Pinpoint the cell where the given text exists, returning its (X, Y) midpoint coordinate. 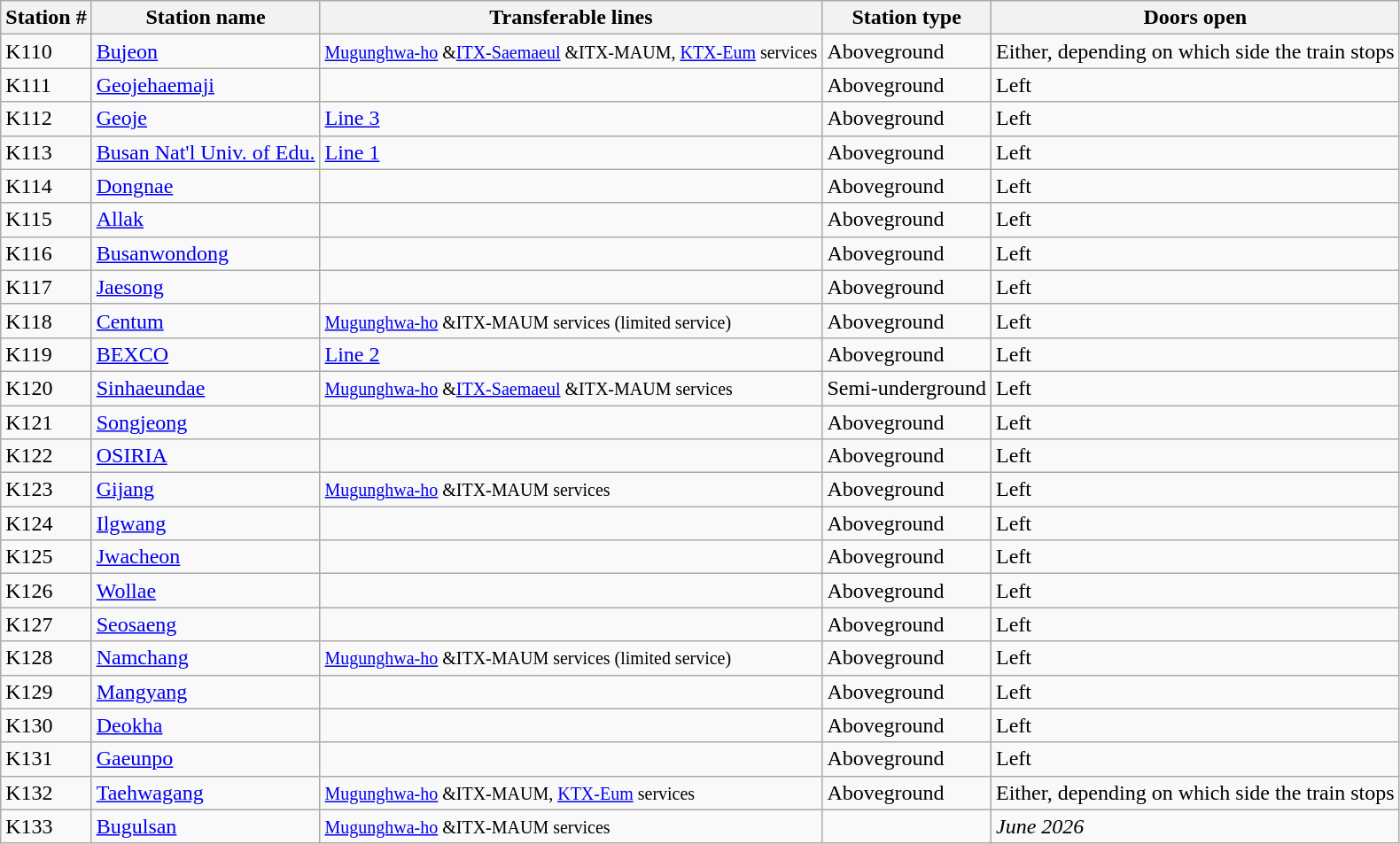
K119 (46, 354)
Station # (46, 18)
Geojehaemaji (206, 85)
Busan Nat'l Univ. of Edu. (206, 152)
Line 2 (571, 354)
K129 (46, 692)
K111 (46, 85)
K113 (46, 152)
K116 (46, 253)
K117 (46, 287)
Station type (907, 18)
Wollae (206, 591)
Dongnae (206, 186)
Songjeong (206, 422)
BEXCO (206, 354)
Sinhaeundae (206, 388)
K121 (46, 422)
Jwacheon (206, 557)
K110 (46, 51)
Namchang (206, 658)
K126 (46, 591)
K112 (46, 119)
K133 (46, 826)
Mangyang (206, 692)
K114 (46, 186)
Bujeon (206, 51)
K122 (46, 456)
Line 1 (571, 152)
Centum (206, 321)
Allak (206, 220)
K123 (46, 490)
K127 (46, 624)
K115 (46, 220)
Semi-underground (907, 388)
Gaeunpo (206, 759)
Transferable lines (571, 18)
Seosaeng (206, 624)
Line 3 (571, 119)
K118 (46, 321)
Bugulsan (206, 826)
K132 (46, 793)
Doors open (1194, 18)
OSIRIA (206, 456)
K131 (46, 759)
K120 (46, 388)
Jaesong (206, 287)
K125 (46, 557)
K130 (46, 725)
Geoje (206, 119)
Ilgwang (206, 523)
Gijang (206, 490)
June 2026 (1194, 826)
Mugunghwa-ho &ITX-Saemaeul &ITX-MAUM services (571, 388)
K124 (46, 523)
Mugunghwa-ho &ITX-Saemaeul &ITX-MAUM, KTX-Eum services (571, 51)
Mugunghwa-ho &ITX-MAUM, KTX-Eum services (571, 793)
Taehwagang (206, 793)
Deokha (206, 725)
K128 (46, 658)
Station name (206, 18)
Busanwondong (206, 253)
